Return the (x, y) coordinate for the center point of the cell that contains the specified text.  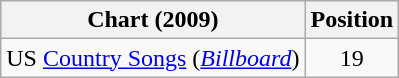
Chart (2009) (153, 20)
19 (352, 58)
Position (352, 20)
US Country Songs (Billboard) (153, 58)
